Provide the [x, y] coordinate of the cell's center where the given text is located.  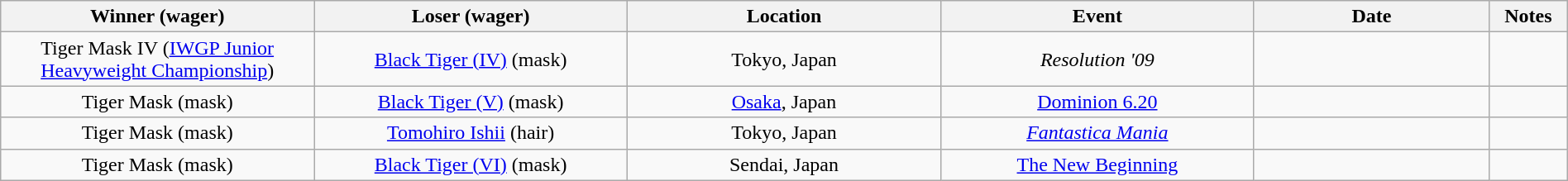
Black Tiger (VI) (mask) [471, 164]
Osaka, Japan [784, 102]
Black Tiger (V) (mask) [471, 102]
Tiger Mask IV (IWGP Junior Heavyweight Championship) [157, 60]
Black Tiger (IV) (mask) [471, 60]
The New Beginning [1097, 164]
Event [1097, 17]
Winner (wager) [157, 17]
Fantastica Mania [1097, 133]
Dominion 6.20 [1097, 102]
Location [784, 17]
Notes [1528, 17]
Date [1371, 17]
Tomohiro Ishii (hair) [471, 133]
Loser (wager) [471, 17]
Sendai, Japan [784, 164]
Resolution '09 [1097, 60]
